Pinpoint the cell where the given text exists, returning its [x, y] midpoint coordinate. 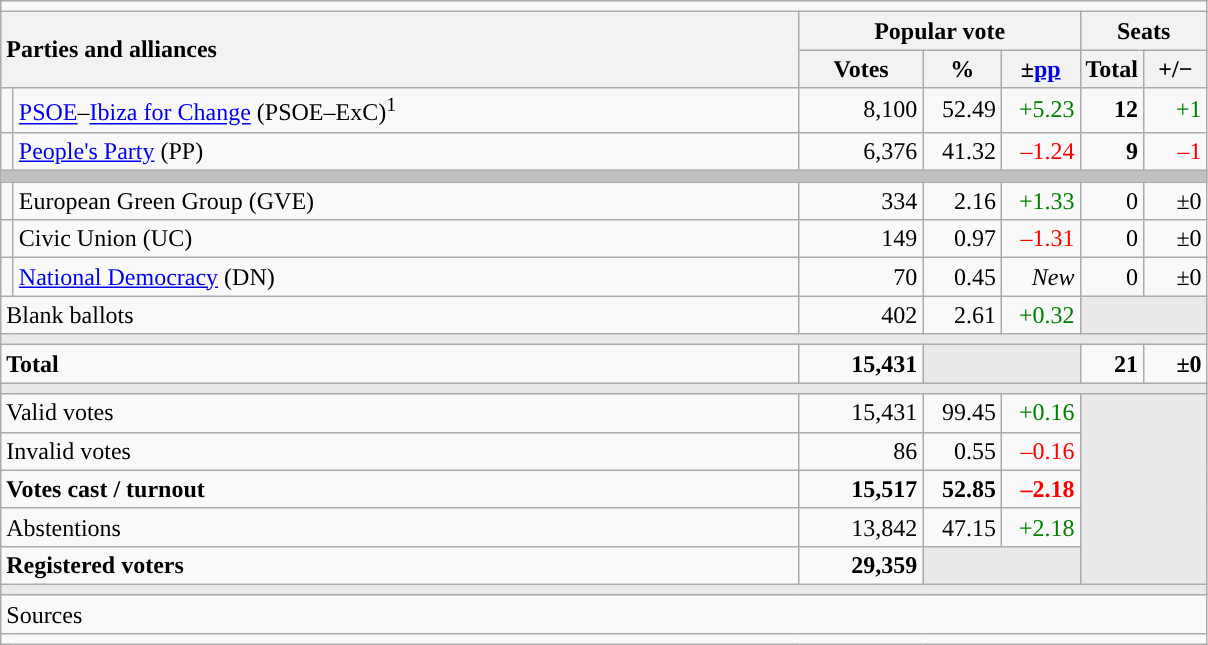
–1.31 [1040, 239]
+0.32 [1040, 315]
334 [861, 201]
Invalid votes [400, 451]
0.97 [962, 239]
+2.18 [1040, 527]
Valid votes [400, 413]
–1.24 [1040, 151]
Seats [1144, 31]
2.61 [962, 315]
Civic Union (UC) [406, 239]
41.32 [962, 151]
Votes cast / turnout [400, 489]
0.45 [962, 277]
6,376 [861, 151]
–2.18 [1040, 489]
Parties and alliances [400, 50]
47.15 [962, 527]
Popular vote [940, 31]
+1 [1176, 110]
99.45 [962, 413]
Blank ballots [400, 315]
0.55 [962, 451]
29,359 [861, 565]
European Green Group (GVE) [406, 201]
149 [861, 239]
Abstentions [400, 527]
13,842 [861, 527]
Votes [861, 69]
21 [1112, 364]
12 [1112, 110]
Registered voters [400, 565]
9 [1112, 151]
8,100 [861, 110]
PSOE–Ibiza for Change (PSOE–ExC)1 [406, 110]
+/− [1176, 69]
15,517 [861, 489]
–0.16 [1040, 451]
402 [861, 315]
2.16 [962, 201]
National Democracy (DN) [406, 277]
52.49 [962, 110]
% [962, 69]
+1.33 [1040, 201]
86 [861, 451]
–1 [1176, 151]
People's Party (PP) [406, 151]
+0.16 [1040, 413]
+5.23 [1040, 110]
70 [861, 277]
Sources [604, 614]
±pp [1040, 69]
New [1040, 277]
52.85 [962, 489]
